Locate the cell with the specified text and output its [x, y] center coordinate. 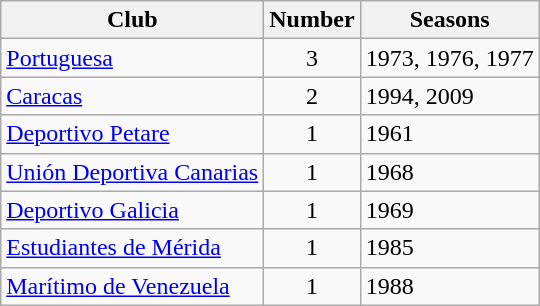
1973, 1976, 1977 [450, 58]
Seasons [450, 20]
1994, 2009 [450, 96]
1969 [450, 210]
1985 [450, 248]
Club [132, 20]
2 [312, 96]
Deportivo Petare [132, 134]
Deportivo Galicia [132, 210]
1961 [450, 134]
Estudiantes de Mérida [132, 248]
Portuguesa [132, 58]
3 [312, 58]
1988 [450, 286]
Number [312, 20]
Caracas [132, 96]
Marítimo de Venezuela [132, 286]
1968 [450, 172]
Unión Deportiva Canarias [132, 172]
